Scan for the cell matching the given text and deliver its (x, y) coordinate at center. 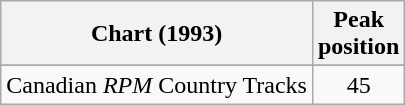
Canadian RPM Country Tracks (157, 85)
Chart (1993) (157, 34)
Peakposition (358, 34)
45 (358, 85)
